Return the [X, Y] coordinate for the center point of the cell that contains the specified text.  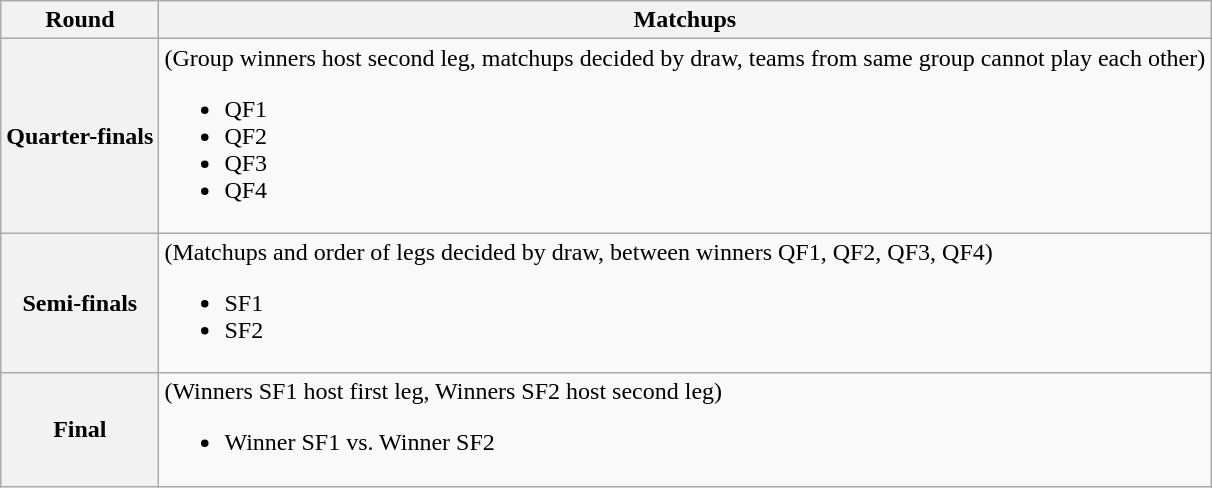
Final [80, 430]
Semi-finals [80, 303]
Quarter-finals [80, 136]
(Group winners host second leg, matchups decided by draw, teams from same group cannot play each other)QF1QF2QF3QF4 [685, 136]
(Matchups and order of legs decided by draw, between winners QF1, QF2, QF3, QF4)SF1SF2 [685, 303]
Round [80, 20]
(Winners SF1 host first leg, Winners SF2 host second leg)Winner SF1 vs. Winner SF2 [685, 430]
Matchups [685, 20]
